Return the (x, y) coordinate for the center point of the cell that contains the specified text.  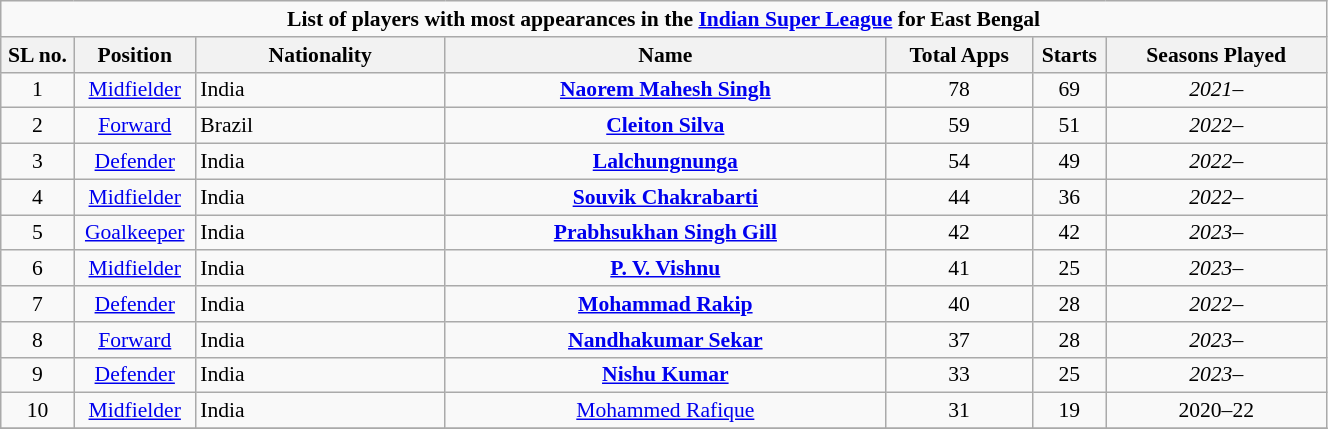
40 (960, 304)
10 (38, 411)
Brazil (320, 126)
Mohammad Rakip (666, 304)
4 (38, 197)
59 (960, 126)
Goalkeeper (134, 233)
1 (38, 90)
Prabhsukhan Singh Gill (666, 233)
51 (1070, 126)
Mohammed Rafique (666, 411)
Starts (1070, 55)
49 (1070, 162)
19 (1070, 411)
33 (960, 375)
8 (38, 340)
2021– (1216, 90)
78 (960, 90)
5 (38, 233)
69 (1070, 90)
2020–22 (1216, 411)
Lalchungnunga (666, 162)
Nandhakumar Sekar (666, 340)
3 (38, 162)
Seasons Played (1216, 55)
36 (1070, 197)
Naorem Mahesh Singh (666, 90)
Name (666, 55)
9 (38, 375)
Position (134, 55)
41 (960, 269)
Cleiton Silva (666, 126)
Total Apps (960, 55)
Nishu Kumar (666, 375)
6 (38, 269)
List of players with most appearances in the Indian Super League for East Bengal (664, 19)
44 (960, 197)
Souvik Chakrabarti (666, 197)
Nationality (320, 55)
7 (38, 304)
54 (960, 162)
31 (960, 411)
2 (38, 126)
P. V. Vishnu (666, 269)
SL no. (38, 55)
37 (960, 340)
